Identify which cell holds the provided text, then report its [X, Y] central coordinate. 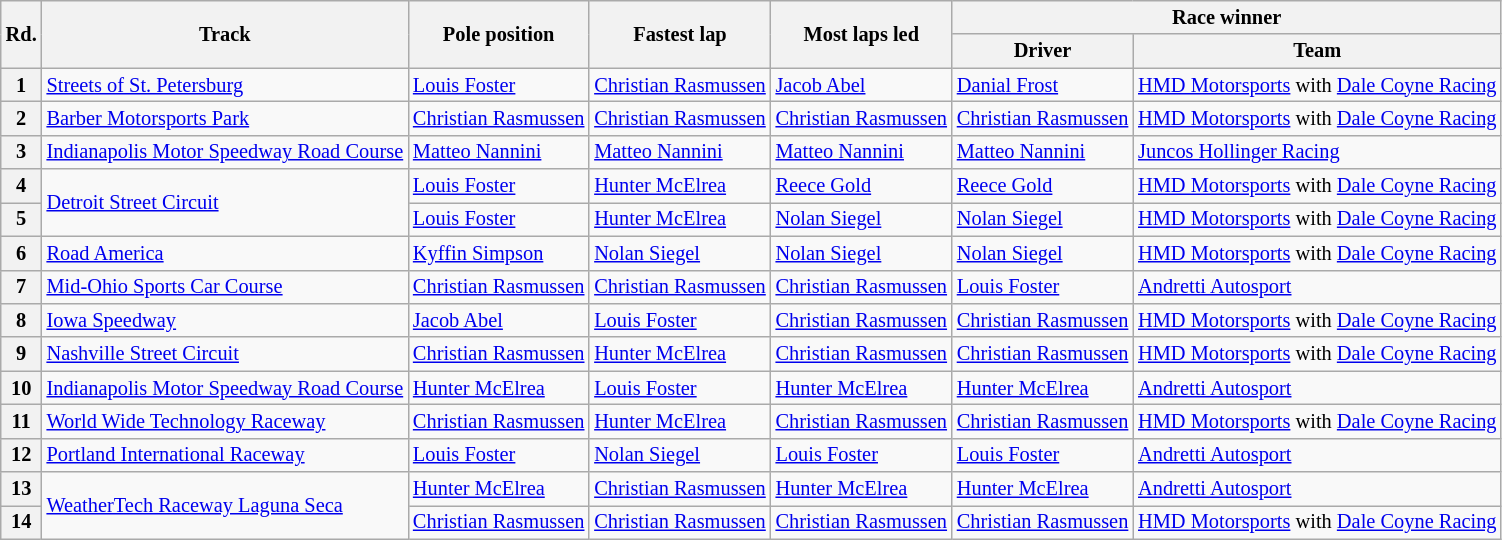
Race winner [1226, 17]
Iowa Speedway [225, 320]
Portland International Raceway [225, 455]
11 [22, 421]
Streets of St. Petersburg [225, 85]
10 [22, 388]
3 [22, 152]
13 [22, 489]
Kyffin Simpson [498, 253]
Detroit Street Circuit [225, 202]
2 [22, 118]
4 [22, 186]
Nashville Street Circuit [225, 354]
8 [22, 320]
1 [22, 85]
Road America [225, 253]
Danial Frost [1042, 85]
WeatherTech Raceway Laguna Seca [225, 506]
Driver [1042, 51]
6 [22, 253]
5 [22, 219]
Team [1317, 51]
Fastest lap [680, 34]
7 [22, 287]
World Wide Technology Raceway [225, 421]
Track [225, 34]
9 [22, 354]
Most laps led [862, 34]
Pole position [498, 34]
Barber Motorsports Park [225, 118]
Rd. [22, 34]
12 [22, 455]
Juncos Hollinger Racing [1317, 152]
14 [22, 522]
Mid-Ohio Sports Car Course [225, 287]
